Return (x, y) of the center of cell containing provided text 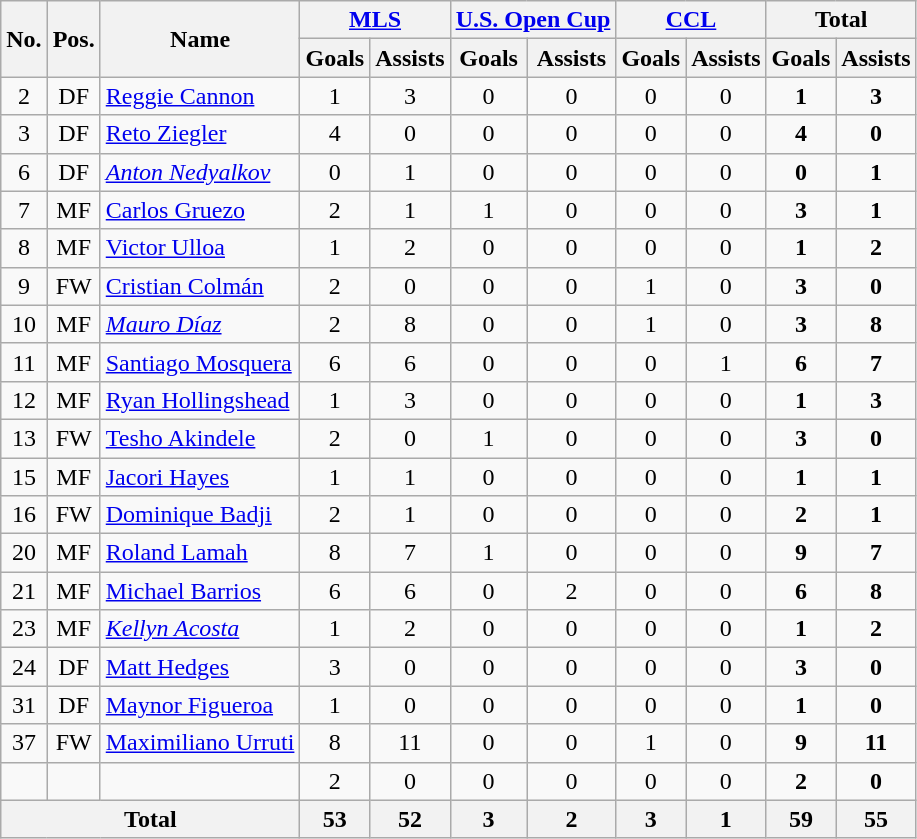
Matt Hedges (200, 667)
No. (24, 39)
Victor Ulloa (200, 248)
Carlos Gruezo (200, 210)
Ryan Hollingshead (200, 400)
CCL (691, 20)
16 (24, 515)
37 (24, 743)
Reggie Cannon (200, 96)
52 (410, 819)
59 (801, 819)
Dominique Badji (200, 515)
MLS (375, 20)
Pos. (74, 39)
Name (200, 39)
Jacori Hayes (200, 477)
55 (876, 819)
Roland Lamah (200, 553)
21 (24, 591)
31 (24, 705)
Maynor Figueroa (200, 705)
Reto Ziegler (200, 134)
Tesho Akindele (200, 438)
10 (24, 324)
Kellyn Acosta (200, 629)
53 (335, 819)
Maximiliano Urruti (200, 743)
12 (24, 400)
15 (24, 477)
23 (24, 629)
Mauro Díaz (200, 324)
20 (24, 553)
13 (24, 438)
Cristian Colmán (200, 286)
Santiago Mosquera (200, 362)
Michael Barrios (200, 591)
24 (24, 667)
Anton Nedyalkov (200, 172)
U.S. Open Cup (533, 20)
